Search for the cell housing the specified text and yield its (x, y) center coordinate. 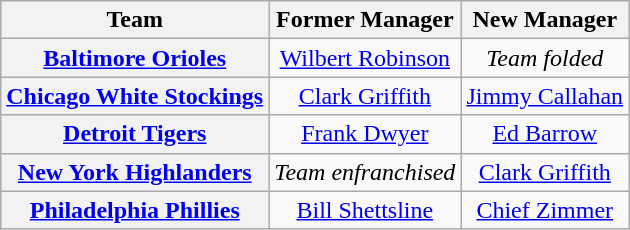
Philadelphia Phillies (135, 210)
Team folded (545, 58)
New Manager (545, 20)
Baltimore Orioles (135, 58)
Chicago White Stockings (135, 96)
Jimmy Callahan (545, 96)
Team enfranchised (365, 172)
Ed Barrow (545, 134)
Frank Dwyer (365, 134)
Chief Zimmer (545, 210)
Wilbert Robinson (365, 58)
Team (135, 20)
Detroit Tigers (135, 134)
New York Highlanders (135, 172)
Former Manager (365, 20)
Bill Shettsline (365, 210)
